Extract the (x, y) coordinate from the center of the cell holding the provided text.  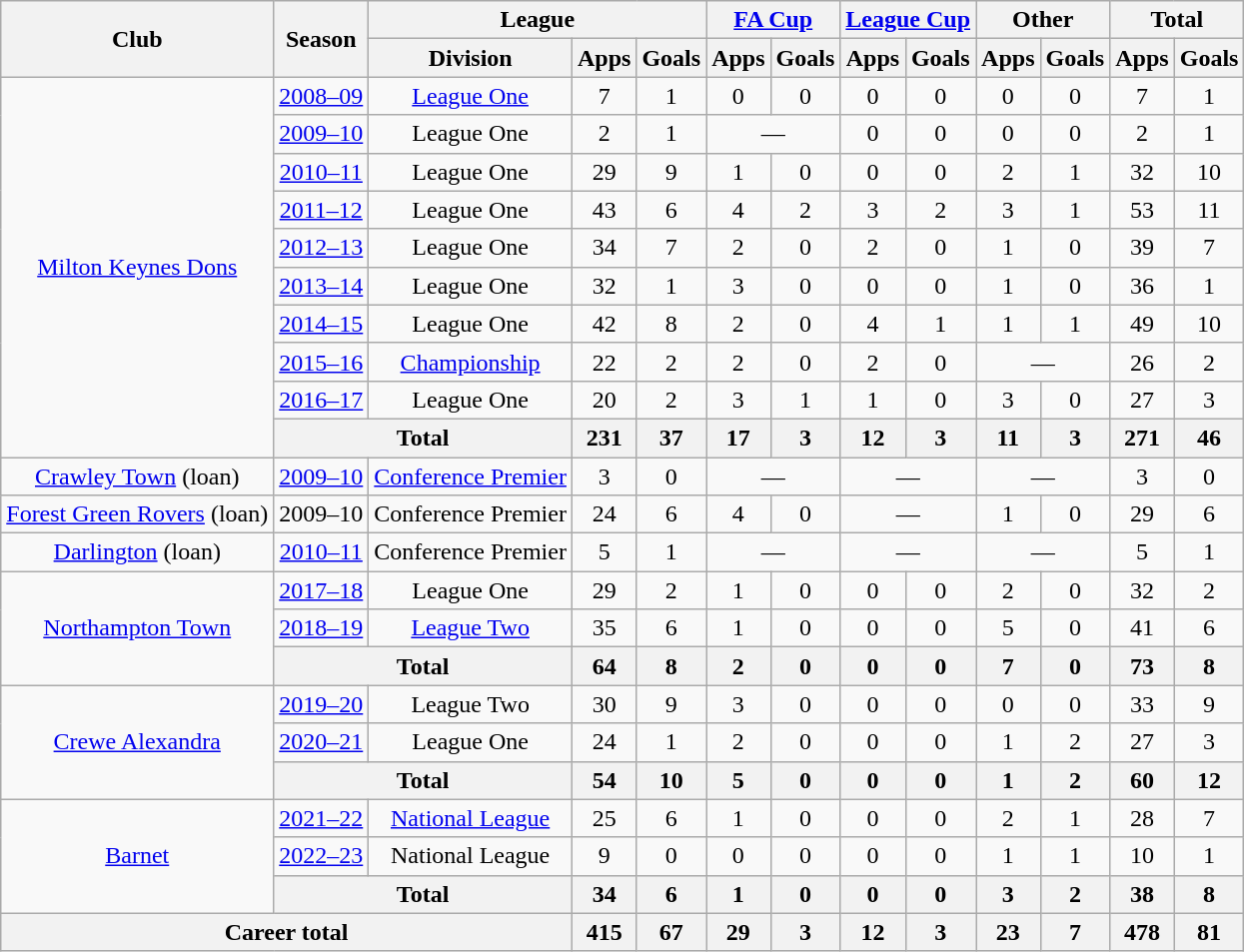
60 (1142, 780)
33 (1142, 704)
36 (1142, 286)
271 (1142, 438)
35 (604, 628)
Northampton Town (138, 628)
23 (1008, 932)
17 (738, 438)
2013–14 (322, 286)
67 (671, 932)
Crawley Town (loan) (138, 476)
Milton Keynes Dons (138, 268)
43 (604, 210)
39 (1142, 248)
415 (604, 932)
FA Cup (773, 20)
2020–21 (322, 742)
2015–16 (322, 362)
2021–22 (322, 818)
37 (671, 438)
Darlington (loan) (138, 552)
46 (1209, 438)
2022–23 (322, 856)
38 (1142, 894)
54 (604, 780)
Championship (471, 362)
25 (604, 818)
41 (1142, 628)
28 (1142, 818)
73 (1142, 666)
2017–18 (322, 590)
2012–13 (322, 248)
2016–17 (322, 400)
2014–15 (322, 324)
League Cup (908, 20)
Crewe Alexandra (138, 742)
2008–09 (322, 96)
81 (1209, 932)
42 (604, 324)
2019–20 (322, 704)
2018–19 (322, 628)
Club (138, 39)
22 (604, 362)
League (538, 20)
2011–12 (322, 210)
49 (1142, 324)
231 (604, 438)
Barnet (138, 856)
30 (604, 704)
Other (1043, 20)
26 (1142, 362)
Forest Green Rovers (loan) (138, 514)
53 (1142, 210)
64 (604, 666)
20 (604, 400)
Season (322, 39)
Division (471, 58)
Career total (287, 932)
478 (1142, 932)
